Identify which cell holds the provided text, then report its [X, Y] central coordinate. 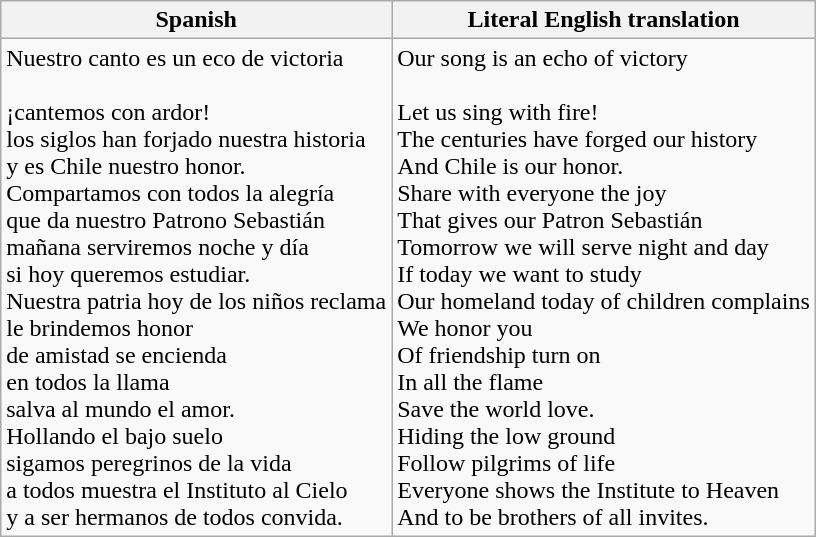
Spanish [196, 20]
Literal English translation [604, 20]
